Return the [X, Y] coordinate for the center point of the cell that contains the specified text.  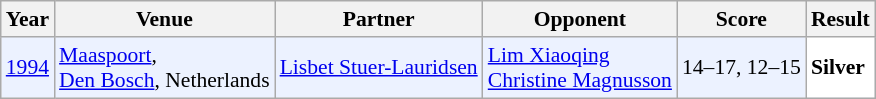
Lim Xiaoqing Christine Magnusson [580, 68]
Lisbet Stuer-Lauridsen [379, 68]
Silver [840, 68]
Opponent [580, 19]
Year [28, 19]
14–17, 12–15 [742, 68]
Maaspoort,Den Bosch, Netherlands [164, 68]
1994 [28, 68]
Score [742, 19]
Result [840, 19]
Venue [164, 19]
Partner [379, 19]
